Output the [x, y] coordinate of the center of the cell containing the given text.  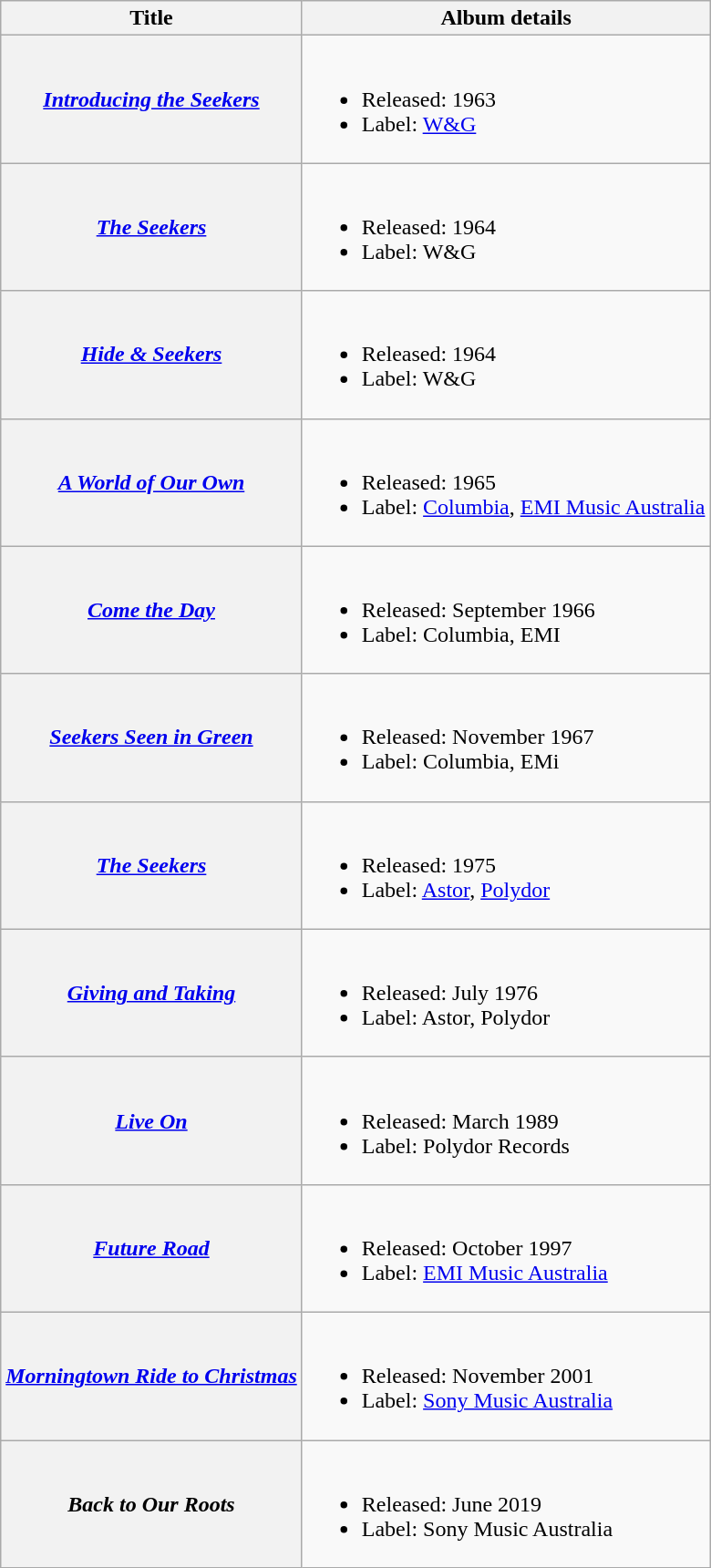
Released: October 1997Label: EMI Music Australia [506, 1248]
Live On [151, 1120]
Back to Our Roots [151, 1504]
Future Road [151, 1248]
Released: 1975Label: Astor, Polydor [506, 865]
Released: September 1966Label: Columbia, EMI [506, 610]
Giving and Taking [151, 993]
Album details [506, 18]
Released: March 1989Label: Polydor Records [506, 1120]
A World of Our Own [151, 482]
Hide & Seekers [151, 355]
Released: July 1976Label: Astor, Polydor [506, 993]
Title [151, 18]
Introducing the Seekers [151, 99]
Released: November 2001Label: Sony Music Australia [506, 1376]
Released: June 2019Label: Sony Music Australia [506, 1504]
Released: 1965Label: Columbia, EMI Music Australia [506, 482]
Come the Day [151, 610]
Released: November 1967Label: Columbia, EMi [506, 738]
Morningtown Ride to Christmas [151, 1376]
Released: 1963Label: W&G [506, 99]
Seekers Seen in Green [151, 738]
